Search for the cell housing the specified text and yield its [x, y] center coordinate. 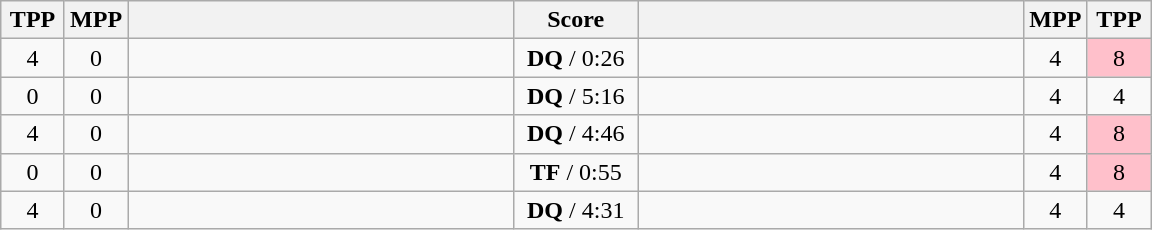
Score [576, 20]
DQ / 4:46 [576, 134]
DQ / 5:16 [576, 96]
DQ / 0:26 [576, 58]
DQ / 4:31 [576, 210]
TF / 0:55 [576, 172]
